Return the (x, y) coordinate for the center point of the cell that contains the specified text.  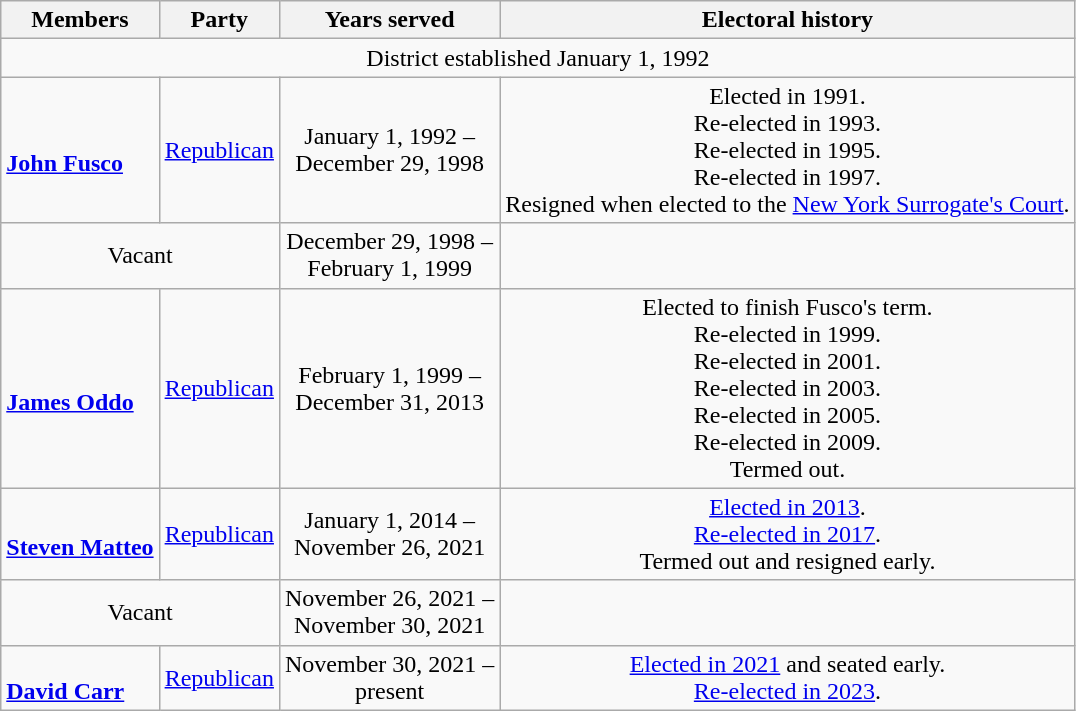
February 1, 1999 – December 31, 2013 (389, 388)
Party (219, 20)
December 29, 1998 – February 1, 1999 (389, 256)
Elected to finish Fusco's term. Re-elected in 1999. Re-elected in 2001. Re-elected in 2003. Re-elected in 2005. Re-elected in 2009. Termed out. (788, 388)
Elected in 1991. Re-elected in 1993. Re-elected in 1995. Re-elected in 1997. Resigned when elected to the New York Surrogate's Court. (788, 150)
Elected in 2021 and seated early. Re-elected in 2023. (788, 678)
Members (80, 20)
District established January 1, 1992 (538, 58)
Steven Matteo (80, 534)
David Carr (80, 678)
January 1, 2014 – November 26, 2021 (389, 534)
John Fusco (80, 150)
Electoral history (788, 20)
January 1, 1992 – December 29, 1998 (389, 150)
November 30, 2021 – present (389, 678)
James Oddo (80, 388)
Years served (389, 20)
Elected in 2013. Re-elected in 2017. Termed out and resigned early. (788, 534)
November 26, 2021 – November 30, 2021 (389, 612)
